From the cell containing the given text, extract its center point as [X, Y] coordinate. 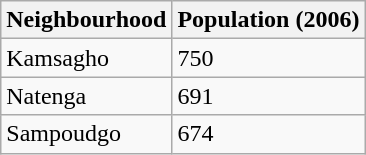
Population (2006) [268, 20]
Neighbourhood [86, 20]
674 [268, 134]
Sampoudgo [86, 134]
Natenga [86, 96]
750 [268, 58]
Kamsagho [86, 58]
691 [268, 96]
